Provide the (X, Y) coordinate of the cell's center where the given text is located.  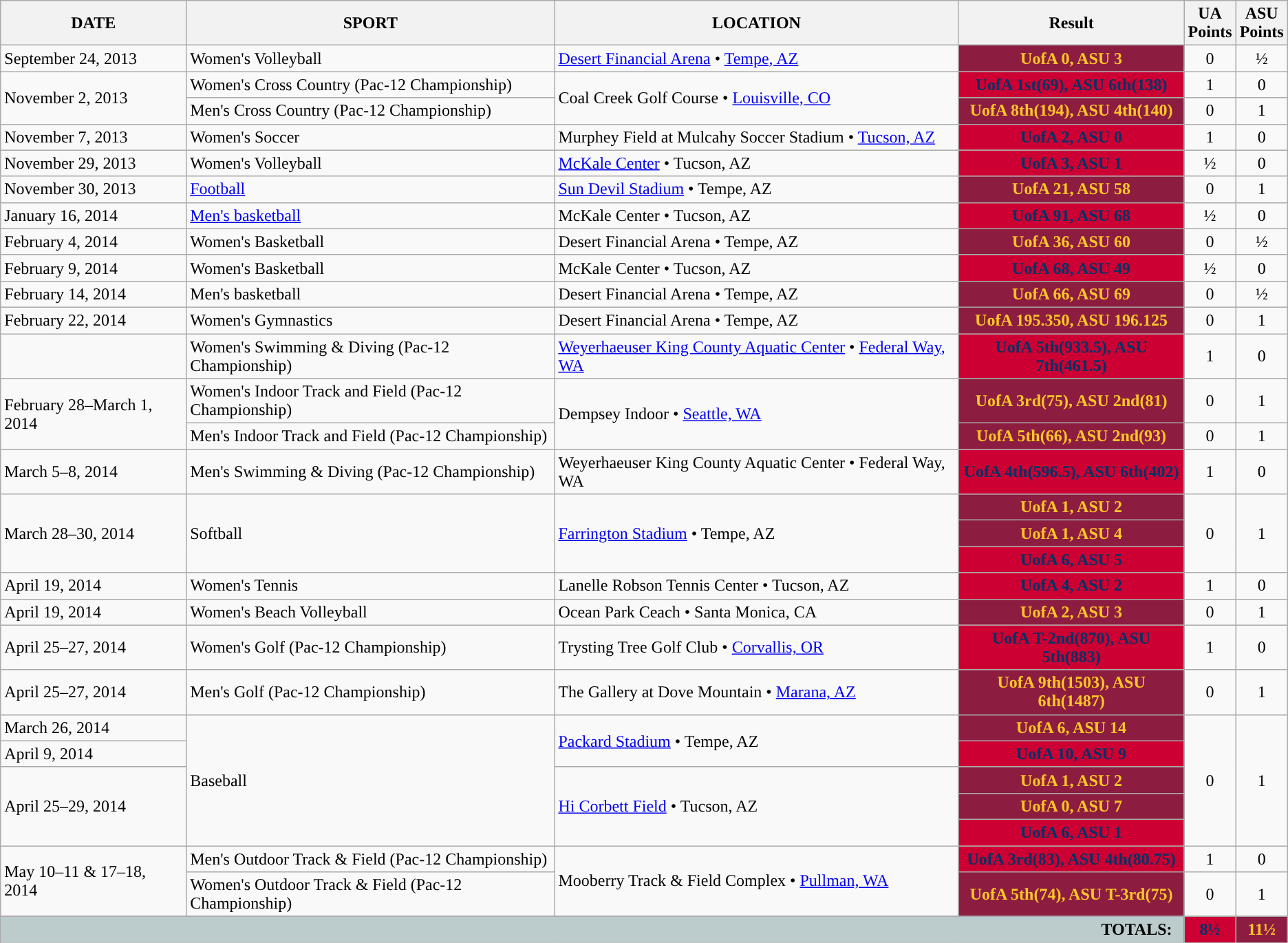
Women's Soccer (370, 137)
UofA 3rd(83), ASU 4th(80.75) (1071, 858)
ASUPoints (1262, 23)
February 9, 2014 (94, 268)
Baseball (370, 780)
Women's Swimming & Diving (Pac-12 Championship) (370, 355)
Farrington Stadium • Tempe, AZ (757, 533)
February 14, 2014 (94, 294)
February 28–March 1, 2014 (94, 414)
November 29, 2013 (94, 163)
Mooberry Track & Field Complex • Pullman, WA (757, 881)
SPORT (370, 23)
February 22, 2014 (94, 320)
UofA T-2nd(870), ASU 5th(883) (1071, 647)
UofA 0, ASU 7 (1071, 806)
November 30, 2013 (94, 189)
Women's Tennis (370, 586)
UofA 5th(74), ASU T-3rd(75) (1071, 895)
Women's Beach Volleyball (370, 612)
Packard Stadium • Tempe, AZ (757, 741)
11½ (1262, 930)
UofA 68, ASU 49 (1071, 268)
8½ (1210, 930)
February 4, 2014 (94, 242)
UofA 1st(69), ASU 6th(138) (1071, 85)
UofA 3, ASU 1 (1071, 163)
March 26, 2014 (94, 728)
UofA 2, ASU 3 (1071, 612)
Lanelle Robson Tennis Center • Tucson, AZ (757, 586)
Men's Indoor Track and Field (Pac-12 Championship) (370, 436)
UofA 91, ASU 68 (1071, 215)
The Gallery at Dove Mountain • Marana, AZ (757, 692)
November 2, 2013 (94, 98)
UofA 6, ASU 14 (1071, 728)
UofA 21, ASU 58 (1071, 189)
May 10–11 & 17–18, 2014 (94, 881)
UofA 0, ASU 3 (1071, 59)
Sun Devil Stadium • Tempe, AZ (757, 189)
Trysting Tree Golf Club • Corvallis, OR (757, 647)
UAPoints (1210, 23)
Women's Cross Country (Pac-12 Championship) (370, 85)
April 25–29, 2014 (94, 806)
Women's Gymnastics (370, 320)
Murphey Field at Mulcahy Soccer Stadium • Tucson, AZ (757, 137)
Women's Outdoor Track & Field (Pac-12 Championship) (370, 895)
UofA 6, ASU 1 (1071, 832)
March 5–8, 2014 (94, 472)
UofA 6, ASU 5 (1071, 560)
DATE (94, 23)
Football (370, 189)
UofA 195.350, ASU 196.125 (1071, 320)
UofA 3rd(75), ASU 2nd(81) (1071, 401)
Softball (370, 533)
Men's Cross Country (Pac-12 Championship) (370, 111)
UofA 36, ASU 60 (1071, 242)
UofA 2, ASU 0 (1071, 137)
TOTALS: (592, 930)
LOCATION (757, 23)
UofA 10, ASU 9 (1071, 754)
March 28–30, 2014 (94, 533)
UofA 5th(66), ASU 2nd(93) (1071, 436)
September 24, 2013 (94, 59)
Women's Golf (Pac-12 Championship) (370, 647)
November 7, 2013 (94, 137)
January 16, 2014 (94, 215)
Result (1071, 23)
UofA 8th(194), ASU 4th(140) (1071, 111)
UofA 1, ASU 4 (1071, 533)
Men's Golf (Pac-12 Championship) (370, 692)
April 9, 2014 (94, 754)
Coal Creek Golf Course • Louisville, CO (757, 98)
Men's Swimming & Diving (Pac-12 Championship) (370, 472)
Ocean Park Ceach • Santa Monica, CA (757, 612)
Dempsey Indoor • Seattle, WA (757, 414)
UofA 9th(1503), ASU 6th(1487) (1071, 692)
Hi Corbett Field • Tucson, AZ (757, 806)
UofA 4, ASU 2 (1071, 586)
Women's Indoor Track and Field (Pac-12 Championship) (370, 401)
UofA 4th(596.5), ASU 6th(402) (1071, 472)
UofA 66, ASU 69 (1071, 294)
Men's Outdoor Track & Field (Pac-12 Championship) (370, 858)
UofA 5th(933.5), ASU 7th(461.5) (1071, 355)
